Return the (X, Y) coordinate for the center point of the cell that contains the specified text.  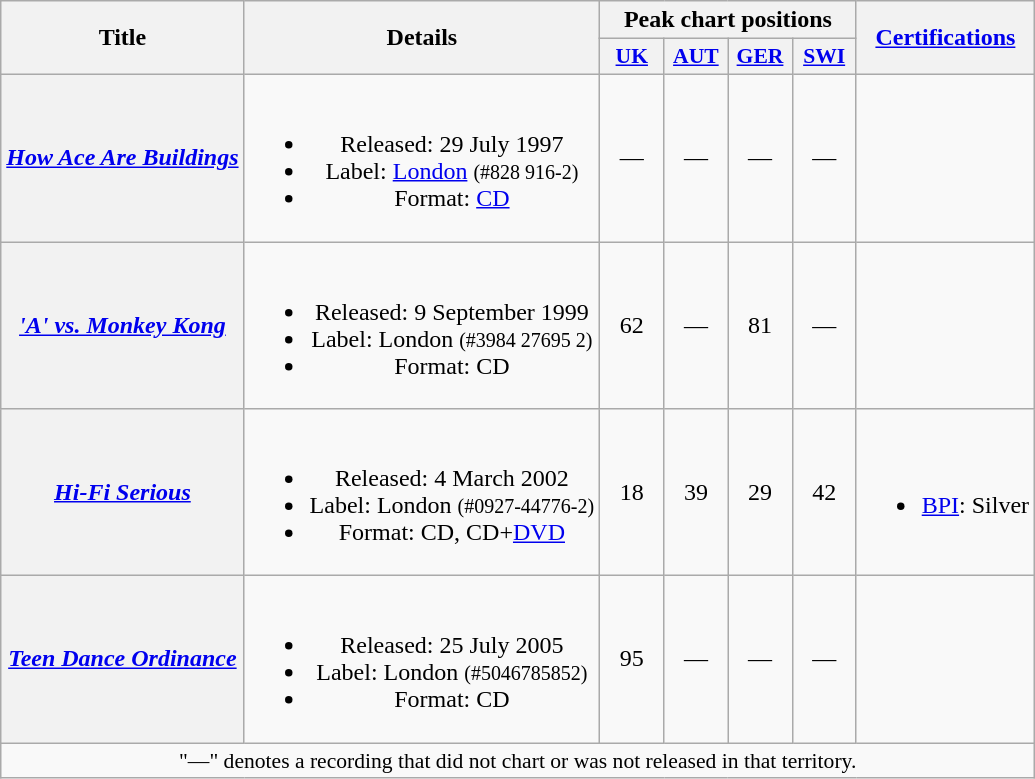
BPI: Silver (945, 492)
Released: 25 July 2005Label: London (#5046785852)Format: CD (422, 660)
Hi-Fi Serious (122, 492)
62 (632, 326)
'A' vs. Monkey Kong (122, 326)
Released: 9 September 1999Label: London (#3984 27695 2)Format: CD (422, 326)
Certifications (945, 38)
29 (760, 492)
"—" denotes a recording that did not chart or was not released in that territory. (518, 761)
Title (122, 38)
GER (760, 57)
81 (760, 326)
95 (632, 660)
UK (632, 57)
39 (696, 492)
Teen Dance Ordinance (122, 660)
18 (632, 492)
42 (824, 492)
Released: 4 March 2002Label: London (#0927-44776-2)Format: CD, CD+DVD (422, 492)
How Ace Are Buildings (122, 158)
AUT (696, 57)
SWI (824, 57)
Peak chart positions (728, 20)
Details (422, 38)
Released: 29 July 1997Label: London (#828 916-2)Format: CD (422, 158)
